Locate the cell with the specified text and output its [X, Y] center coordinate. 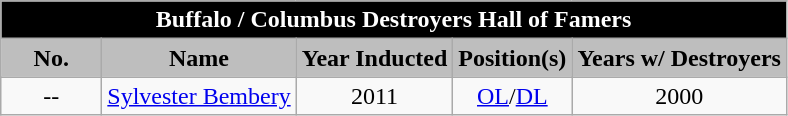
Name [199, 58]
-- [52, 96]
Position(s) [512, 58]
Year Inducted [374, 58]
2000 [680, 96]
Buffalo / Columbus Destroyers Hall of Famers [394, 20]
OL/DL [512, 96]
Years w/ Destroyers [680, 58]
No. [52, 58]
2011 [374, 96]
Sylvester Bembery [199, 96]
